For the text-containing cell, return its midpoint in (X, Y) coordinate format. 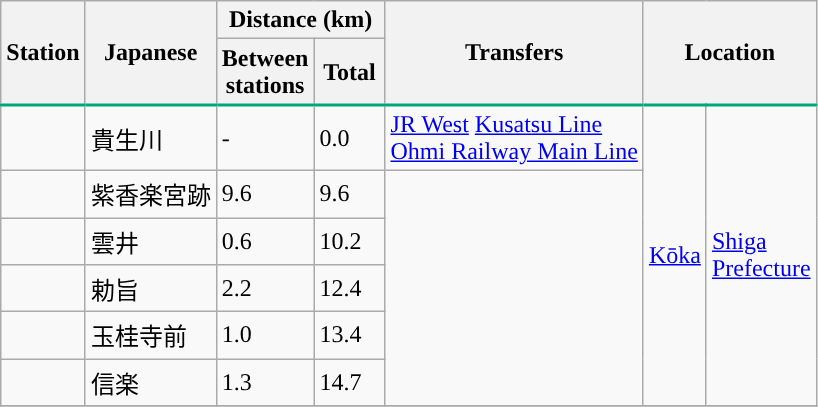
Station (43, 53)
Total (350, 72)
2.2 (265, 288)
0.0 (350, 138)
Between stations (265, 72)
Distance (km) (300, 20)
1.0 (265, 336)
Location (730, 53)
12.4 (350, 288)
13.4 (350, 336)
Japanese (150, 53)
Transfers (514, 53)
0.6 (265, 242)
勅旨 (150, 288)
雲井 (150, 242)
1.3 (265, 382)
JR West Kusatsu Line Ohmi Railway Main Line (514, 138)
紫香楽宮跡 (150, 194)
ShigaPrefecture (761, 256)
玉桂寺前 (150, 336)
- (265, 138)
信楽 (150, 382)
10.2 (350, 242)
貴生川 (150, 138)
14.7 (350, 382)
Kōka (674, 256)
